Find where the given text appears and provide that cell's center as [X, Y] coordinate. 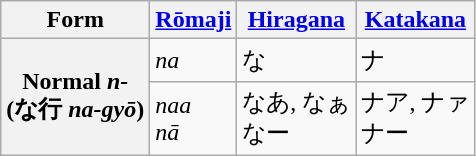
な [296, 60]
Normal n-(な行 na-gyō) [76, 98]
なあ, なぁなー [296, 118]
Rōmaji [194, 20]
ナ [416, 60]
naanā [194, 118]
na [194, 60]
Hiragana [296, 20]
Form [76, 20]
Katakana [416, 20]
ナア, ナァナー [416, 118]
